Scan for the cell matching the given text and deliver its (X, Y) coordinate at center. 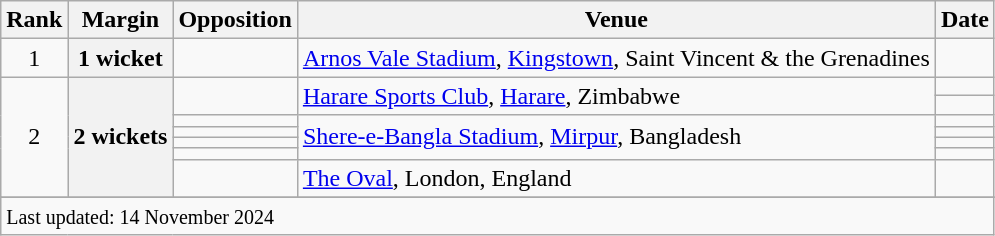
1 wicket (120, 58)
Opposition (235, 20)
Date (964, 20)
Last updated: 14 November 2024 (498, 216)
Venue (616, 20)
Harare Sports Club, Harare, Zimbabwe (616, 96)
1 (34, 58)
2 (34, 137)
Shere-e-Bangla Stadium, Mirpur, Bangladesh (616, 137)
Margin (120, 20)
Rank (34, 20)
Arnos Vale Stadium, Kingstown, Saint Vincent & the Grenadines (616, 58)
The Oval, London, England (616, 178)
2 wickets (120, 137)
